Capture the cell that displays the provided text and extract its (x, y) central coordinate. 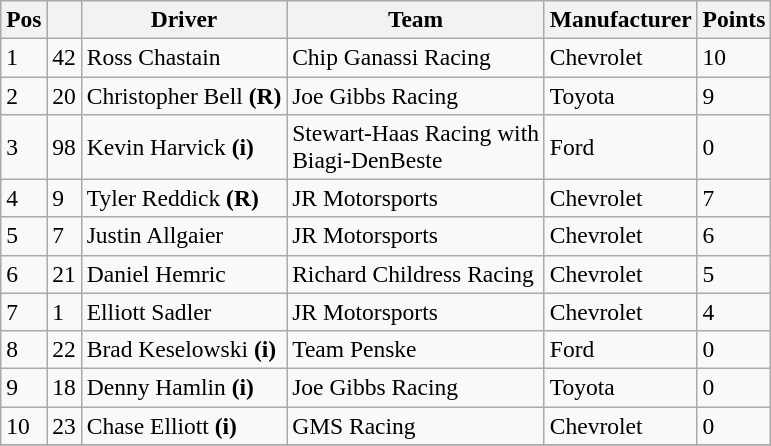
Chip Ganassi Racing (416, 57)
23 (64, 425)
Brad Keselowski (i) (184, 349)
Elliott Sadler (184, 312)
Christopher Bell (R) (184, 95)
Pos (24, 19)
Driver (184, 19)
Points (734, 19)
Manufacturer (620, 19)
3 (24, 146)
22 (64, 349)
Team (416, 19)
20 (64, 95)
Tyler Reddick (R) (184, 198)
21 (64, 274)
Chase Elliott (i) (184, 425)
Justin Allgaier (184, 236)
GMS Racing (416, 425)
98 (64, 146)
Team Penske (416, 349)
Stewart-Haas Racing with Biagi-DenBeste (416, 146)
18 (64, 387)
Denny Hamlin (i) (184, 387)
8 (24, 349)
42 (64, 57)
Ross Chastain (184, 57)
Richard Childress Racing (416, 274)
Daniel Hemric (184, 274)
2 (24, 95)
Kevin Harvick (i) (184, 146)
